Output the (x, y) coordinate of the center of the cell containing the given text.  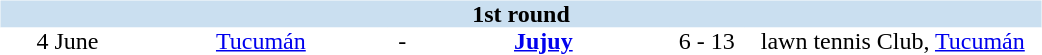
- (402, 42)
lawn tennis Club, Tucumán (892, 42)
6 - 13 (707, 42)
Jujuy (544, 42)
1st round (520, 14)
4 June (67, 42)
Tucumán (260, 42)
